Return (X, Y) of the center of cell containing provided text 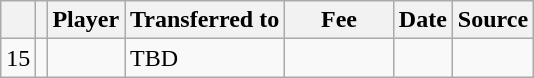
Player (86, 20)
15 (18, 58)
TBD (205, 58)
Fee (340, 20)
Date (422, 20)
Transferred to (205, 20)
Source (492, 20)
